Capture the cell that displays the provided text and extract its [x, y] central coordinate. 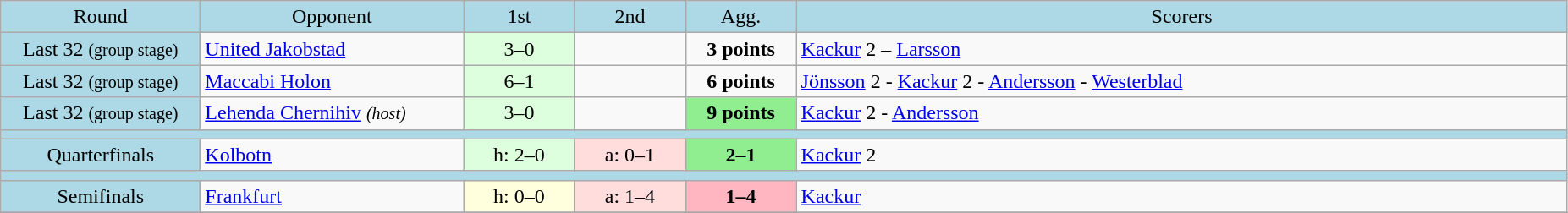
2nd [630, 17]
Kackur [1181, 196]
Lehenda Chernihiv (host) [332, 113]
3 points [741, 49]
1st [520, 17]
Round [101, 17]
Kolbotn [332, 155]
a: 0–1 [630, 155]
6 points [741, 81]
Maccabi Holon [332, 81]
h: 0–0 [520, 196]
Agg. [741, 17]
Kackur 2 – Larsson [1181, 49]
h: 2–0 [520, 155]
1–4 [741, 196]
United Jakobstad [332, 49]
Semifinals [101, 196]
Frankfurt [332, 196]
Jönsson 2 - Kackur 2 - Andersson - Westerblad [1181, 81]
Opponent [332, 17]
2–1 [741, 155]
a: 1–4 [630, 196]
Quarterfinals [101, 155]
Scorers [1181, 17]
6–1 [520, 81]
Kackur 2 - Andersson [1181, 113]
Kackur 2 [1181, 155]
9 points [741, 113]
